Search for the cell housing the specified text and yield its (x, y) center coordinate. 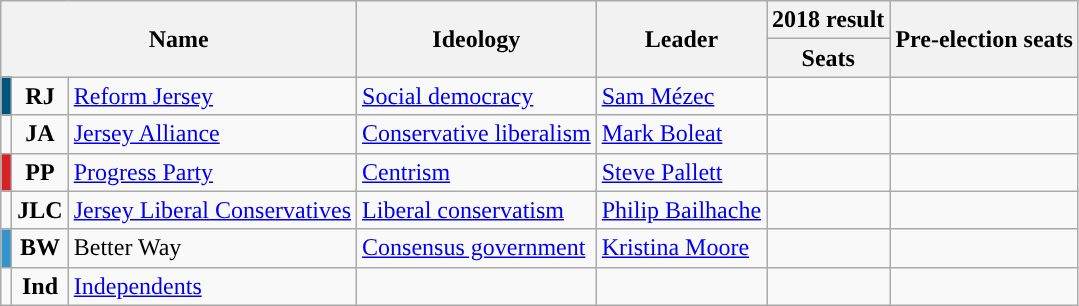
Independents (212, 286)
JLC (40, 210)
Pre-election seats (984, 39)
Ideology (477, 39)
BW (40, 248)
Name (179, 39)
Ind (40, 286)
Mark Boleat (681, 134)
Jersey Liberal Conservatives (212, 210)
Reform Jersey (212, 96)
Jersey Alliance (212, 134)
Better Way (212, 248)
Sam Mézec (681, 96)
PP (40, 172)
Leader (681, 39)
Kristina Moore (681, 248)
Centrism (477, 172)
Seats (828, 58)
Consensus government (477, 248)
Liberal conservatism (477, 210)
Conservative liberalism (477, 134)
JA (40, 134)
Progress Party (212, 172)
RJ (40, 96)
Steve Pallett (681, 172)
2018 result (828, 20)
Social democracy (477, 96)
Philip Bailhache (681, 210)
